Locate the cell with the specified text and output its [x, y] center coordinate. 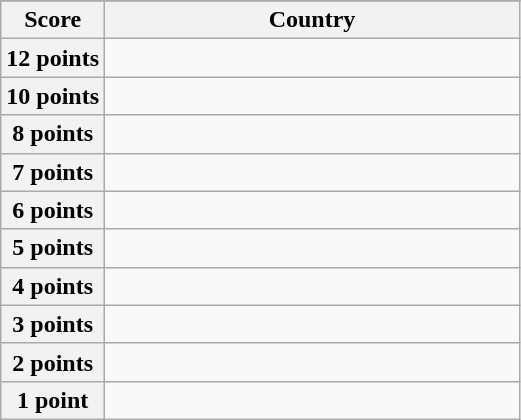
12 points [53, 58]
4 points [53, 286]
5 points [53, 248]
6 points [53, 210]
3 points [53, 324]
Score [53, 20]
10 points [53, 96]
Country [312, 20]
8 points [53, 134]
7 points [53, 172]
2 points [53, 362]
1 point [53, 400]
